Scan for the cell matching the given text and deliver its (x, y) coordinate at center. 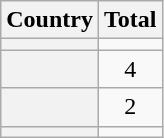
4 (130, 69)
Country (50, 20)
2 (130, 107)
Total (130, 20)
